Capture the cell that displays the provided text and extract its [X, Y] central coordinate. 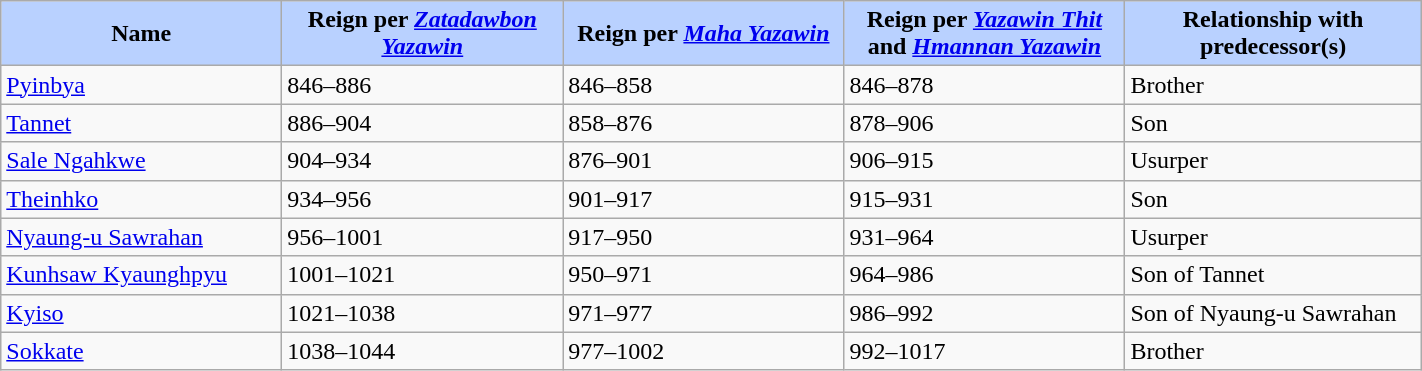
986–992 [984, 313]
977–1002 [704, 351]
Kunhsaw Kyaunghpyu [142, 275]
971–977 [704, 313]
901–917 [704, 199]
Sokkate [142, 351]
Reign per Yazawin Thit and Hmannan Yazawin [984, 34]
Reign per Zatadawbon Yazawin [422, 34]
Relationship with predecessor(s) [1273, 34]
886–904 [422, 123]
992–1017 [984, 351]
Nyaung-u Sawrahan [142, 237]
846–858 [704, 85]
904–934 [422, 161]
934–956 [422, 199]
Tannet [142, 123]
Pyinbya [142, 85]
1001–1021 [422, 275]
846–886 [422, 85]
1021–1038 [422, 313]
906–915 [984, 161]
876–901 [704, 161]
915–931 [984, 199]
Name [142, 34]
1038–1044 [422, 351]
931–964 [984, 237]
Sale Ngahkwe [142, 161]
950–971 [704, 275]
Son of Tannet [1273, 275]
Theinhko [142, 199]
878–906 [984, 123]
846–878 [984, 85]
Kyiso [142, 313]
964–986 [984, 275]
858–876 [704, 123]
Reign per Maha Yazawin [704, 34]
917–950 [704, 237]
Son of Nyaung-u Sawrahan [1273, 313]
956–1001 [422, 237]
